Locate the cell with the specified text and output its [x, y] center coordinate. 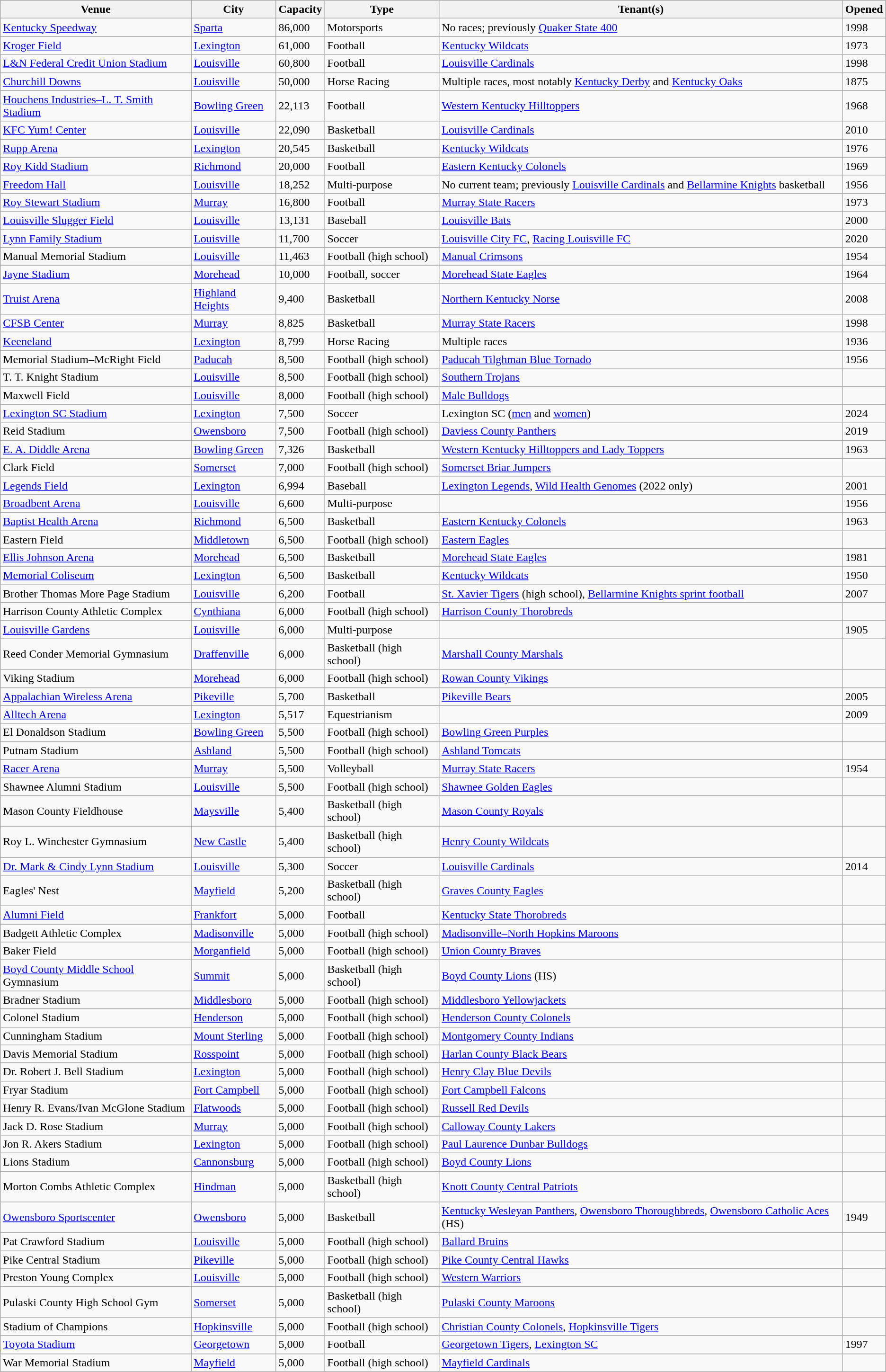
Memorial Stadium–McRight Field [96, 359]
Rowan County Vikings [641, 678]
Madisonville [234, 933]
Bowling Green Purples [641, 732]
Jayne Stadium [96, 275]
War Memorial Stadium [96, 1363]
7,000 [300, 467]
New Castle [234, 842]
City [234, 9]
Montgomery County Indians [641, 1036]
Alumni Field [96, 915]
Daviess County Panthers [641, 431]
Mount Sterling [234, 1036]
Henderson County Colonels [641, 1018]
Union County Braves [641, 951]
Middlesboro [234, 1000]
22,090 [300, 130]
T. T. Knight Stadium [96, 377]
Freedom Hall [96, 184]
11,463 [300, 257]
Roy Kidd Stadium [96, 166]
CFSB Center [96, 323]
Henry County Wildcats [641, 842]
Harlan County Black Bears [641, 1054]
2007 [864, 594]
1968 [864, 106]
KFC Yum! Center [96, 130]
Frankfort [234, 915]
Graves County Eagles [641, 891]
Toyota Stadium [96, 1345]
Georgetown [234, 1345]
Cunningham Stadium [96, 1036]
1936 [864, 341]
5,200 [300, 891]
Male Bulldogs [641, 395]
Georgetown Tigers, Lexington SC [641, 1345]
Kroger Field [96, 45]
2001 [864, 485]
Morganfield [234, 951]
Preston Young Complex [96, 1278]
Owensboro Sportscenter [96, 1218]
Flatwoods [234, 1108]
50,000 [300, 81]
Houchens Industries–L. T. Smith Stadium [96, 106]
Baptist Health Arena [96, 521]
Lynn Family Stadium [96, 238]
Legends Field [96, 485]
Lions Stadium [96, 1162]
Maysville [234, 811]
Hopkinsville [234, 1327]
Hindman [234, 1186]
1964 [864, 275]
Paul Laurence Dunbar Bulldogs [641, 1144]
Henderson [234, 1018]
Jack D. Rose Stadium [96, 1126]
1875 [864, 81]
20,545 [300, 148]
1950 [864, 576]
L&N Federal Credit Union Stadium [96, 63]
Pikeville Bears [641, 696]
Draffenville [234, 654]
Henry R. Evans/Ivan McGlone Stadium [96, 1108]
Mason County Fieldhouse [96, 811]
Western Warriors [641, 1278]
5,700 [300, 696]
2005 [864, 696]
Mason County Royals [641, 811]
Manual Crimsons [641, 257]
Multiple races, most notably Kentucky Derby and Kentucky Oaks [641, 81]
1997 [864, 1345]
Kentucky Wesleyan Panthers, Owensboro Thoroughbreds, Owensboro Catholic Aces (HS) [641, 1218]
Madisonville–North Hopkins Maroons [641, 933]
Calloway County Lakers [641, 1126]
Colonel Stadium [96, 1018]
Davis Memorial Stadium [96, 1054]
Rosspoint [234, 1054]
Venue [96, 9]
Opened [864, 9]
Pike Central Stadium [96, 1260]
Southern Trojans [641, 377]
Pat Crawford Stadium [96, 1242]
No current team; previously Louisville Cardinals and Bellarmine Knights basketball [641, 184]
Marshall County Marshals [641, 654]
2019 [864, 431]
Ballard Bruins [641, 1242]
Western Kentucky Hilltoppers and Lady Toppers [641, 449]
Lexington Legends, Wild Health Genomes (2022 only) [641, 485]
Roy Stewart Stadium [96, 202]
6,200 [300, 594]
Fort Campbell [234, 1090]
St. Xavier Tigers (high school), Bellarmine Knights sprint football [641, 594]
Ashland [234, 750]
Shawnee Alumni Stadium [96, 786]
Roy L. Winchester Gymnasium [96, 842]
2020 [864, 238]
Russell Red Devils [641, 1108]
Equestrianism [382, 714]
Brother Thomas More Page Stadium [96, 594]
Eastern Field [96, 539]
60,800 [300, 63]
Morton Combs Athletic Complex [96, 1186]
18,252 [300, 184]
Middlesboro Yellowjackets [641, 1000]
Pulaski County High School Gym [96, 1302]
8,799 [300, 341]
Dr. Mark & Cindy Lynn Stadium [96, 866]
1949 [864, 1218]
Racer Arena [96, 768]
10,000 [300, 275]
Reed Conder Memorial Gymnasium [96, 654]
Cynthiana [234, 612]
22,113 [300, 106]
Pike County Central Hawks [641, 1260]
5,300 [300, 866]
Somerset Briar Jumpers [641, 467]
1969 [864, 166]
El Donaldson Stadium [96, 732]
8,825 [300, 323]
1905 [864, 630]
1981 [864, 558]
Boyd County Lions (HS) [641, 975]
E. A. Diddle Arena [96, 449]
Motorsports [382, 27]
1976 [864, 148]
2008 [864, 299]
Kentucky Speedway [96, 27]
Volleyball [382, 768]
7,326 [300, 449]
Fort Campbell Falcons [641, 1090]
No races; previously Quaker State 400 [641, 27]
Manual Memorial Stadium [96, 257]
20,000 [300, 166]
Louisville Slugger Field [96, 220]
2009 [864, 714]
Maxwell Field [96, 395]
Churchill Downs [96, 81]
2024 [864, 413]
Ellis Johnson Arena [96, 558]
16,800 [300, 202]
11,700 [300, 238]
2010 [864, 130]
Viking Stadium [96, 678]
Paducah [234, 359]
Tenant(s) [641, 9]
Western Kentucky Hilltoppers [641, 106]
9,400 [300, 299]
Boyd County Lions [641, 1162]
13,131 [300, 220]
Cannonsburg [234, 1162]
Harrison County Thorobreds [641, 612]
Putnam Stadium [96, 750]
Louisville Bats [641, 220]
Bradner Stadium [96, 1000]
Multiple races [641, 341]
Stadium of Champions [96, 1327]
Baker Field [96, 951]
Broadbent Arena [96, 503]
8,000 [300, 395]
Harrison County Athletic Complex [96, 612]
Badgett Athletic Complex [96, 933]
Summit [234, 975]
2000 [864, 220]
Truist Arena [96, 299]
Reid Stadium [96, 431]
Pulaski County Maroons [641, 1302]
Paducah Tilghman Blue Tornado [641, 359]
Knott County Central Patriots [641, 1186]
86,000 [300, 27]
Alltech Arena [96, 714]
Mayfield Cardinals [641, 1363]
6,600 [300, 503]
Appalachian Wireless Arena [96, 696]
Shawnee Golden Eagles [641, 786]
Memorial Coliseum [96, 576]
Louisville City FC, Racing Louisville FC [641, 238]
Lexington SC (men and women) [641, 413]
Dr. Robert J. Bell Stadium [96, 1072]
6,994 [300, 485]
2014 [864, 866]
Rupp Arena [96, 148]
Louisville Gardens [96, 630]
Kentucky State Thorobreds [641, 915]
Capacity [300, 9]
Football, soccer [382, 275]
Ashland Tomcats [641, 750]
Clark Field [96, 467]
Lexington SC Stadium [96, 413]
Keeneland [96, 341]
Christian County Colonels, Hopkinsville Tigers [641, 1327]
Boyd County Middle School Gymnasium [96, 975]
Type [382, 9]
Fryar Stadium [96, 1090]
Sparta [234, 27]
Highland Heights [234, 299]
Middletown [234, 539]
Northern Kentucky Norse [641, 299]
61,000 [300, 45]
Henry Clay Blue Devils [641, 1072]
5,517 [300, 714]
Eagles' Nest [96, 891]
Jon R. Akers Stadium [96, 1144]
Eastern Eagles [641, 539]
